Detect which cell encompasses the target text, then output its [X, Y] center coordinate. 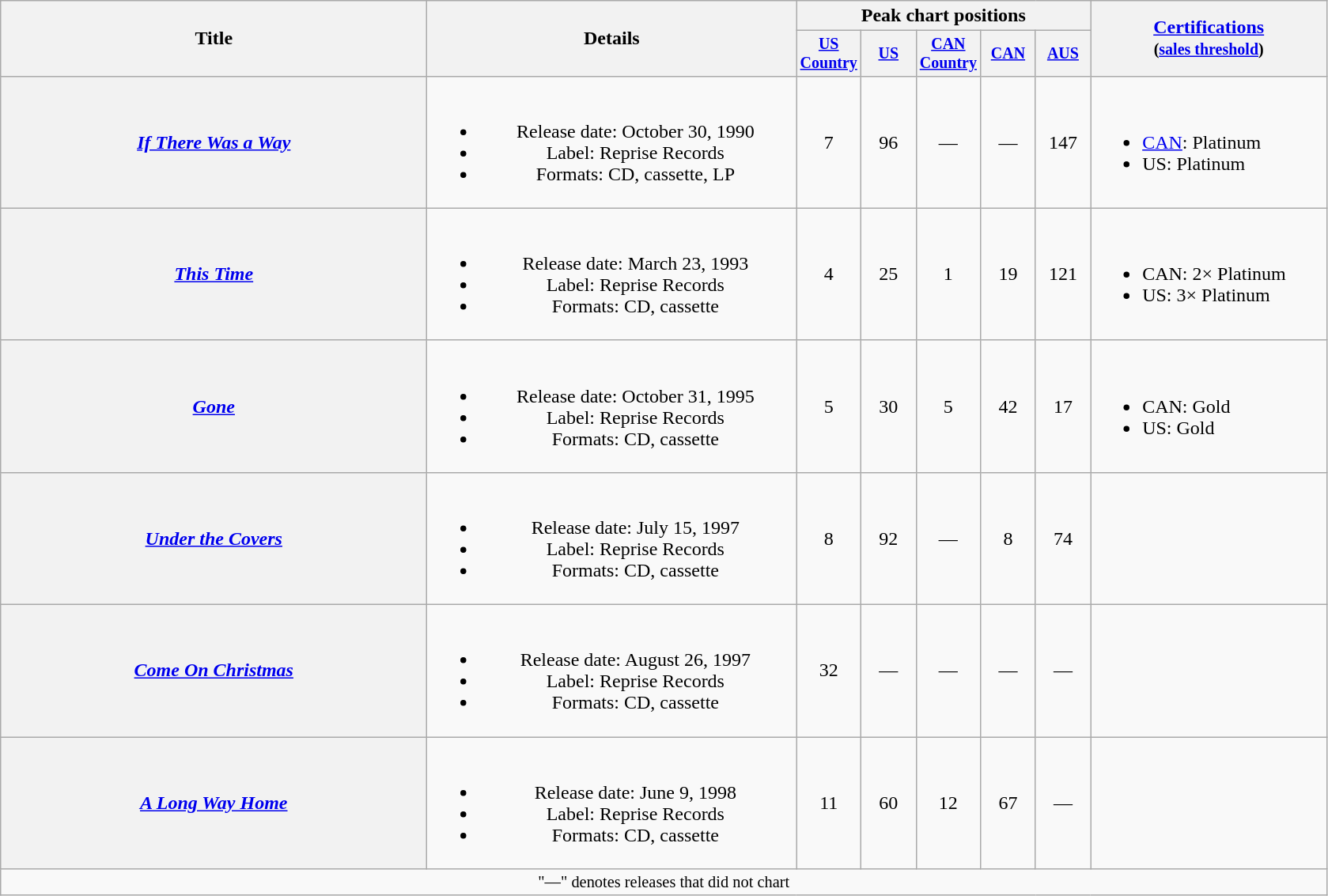
Release date: October 31, 1995Label: Reprise RecordsFormats: CD, cassette [612, 406]
4 [829, 274]
30 [889, 406]
25 [889, 274]
A Long Way Home [214, 803]
CAN: PlatinumUS: Platinum [1209, 142]
Release date: June 9, 1998Label: Reprise RecordsFormats: CD, cassette [612, 803]
12 [948, 803]
42 [1008, 406]
Title [214, 39]
US Country [829, 54]
CAN: 2× PlatinumUS: 3× Platinum [1209, 274]
1 [948, 274]
CAN Country [948, 54]
67 [1008, 803]
Release date: October 30, 1990Label: Reprise RecordsFormats: CD, cassette, LP [612, 142]
121 [1063, 274]
US [889, 54]
Release date: August 26, 1997Label: Reprise RecordsFormats: CD, cassette [612, 671]
Details [612, 39]
11 [829, 803]
92 [889, 538]
7 [829, 142]
AUS [1063, 54]
74 [1063, 538]
This Time [214, 274]
17 [1063, 406]
CAN: GoldUS: Gold [1209, 406]
"—" denotes releases that did not chart [664, 883]
If There Was a Way [214, 142]
96 [889, 142]
19 [1008, 274]
Peak chart positions [944, 16]
147 [1063, 142]
CAN [1008, 54]
Certifications(sales threshold) [1209, 39]
Under the Covers [214, 538]
Gone [214, 406]
Release date: July 15, 1997Label: Reprise RecordsFormats: CD, cassette [612, 538]
32 [829, 671]
Release date: March 23, 1993Label: Reprise RecordsFormats: CD, cassette [612, 274]
60 [889, 803]
Come On Christmas [214, 671]
